Determine the (x, y) coordinate at the center of the cell enclosing the given text.  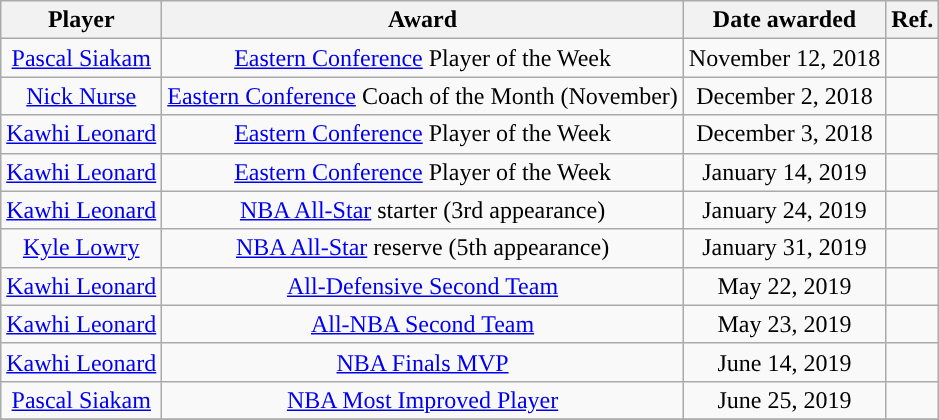
Nick Nurse (82, 96)
All-Defensive Second Team (423, 286)
December 3, 2018 (784, 134)
January 31, 2019 (784, 248)
Kyle Lowry (82, 248)
Ref. (912, 20)
Date awarded (784, 20)
May 23, 2019 (784, 324)
May 22, 2019 (784, 286)
NBA Finals MVP (423, 362)
NBA All-Star starter (3rd appearance) (423, 210)
All-NBA Second Team (423, 324)
January 24, 2019 (784, 210)
December 2, 2018 (784, 96)
Award (423, 20)
NBA All-Star reserve (5th appearance) (423, 248)
NBA Most Improved Player (423, 400)
January 14, 2019 (784, 172)
Player (82, 20)
November 12, 2018 (784, 58)
June 25, 2019 (784, 400)
June 14, 2019 (784, 362)
Eastern Conference Coach of the Month (November) (423, 96)
